For the text-containing cell, return its midpoint in [X, Y] coordinate format. 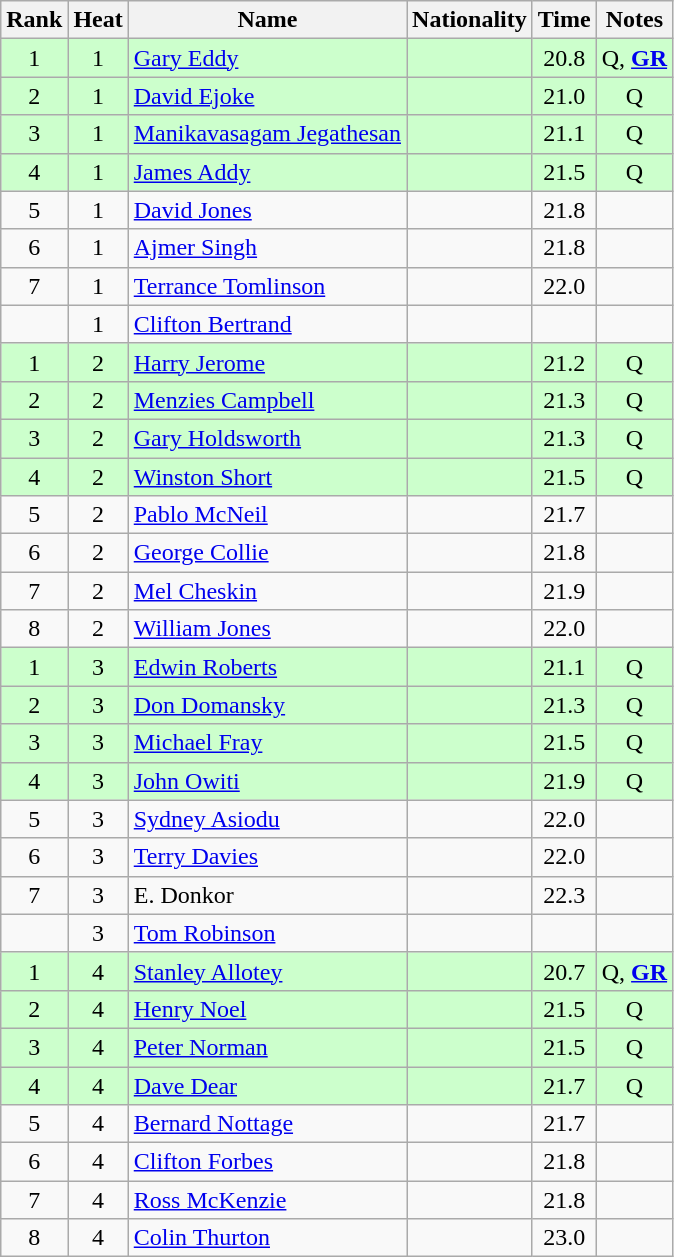
David Jones [267, 210]
21.2 [564, 362]
John Owiti [267, 781]
Henry Noel [267, 1009]
Sydney Asiodu [267, 819]
Bernard Nottage [267, 1124]
Harry Jerome [267, 362]
22.3 [564, 895]
Mel Cheskin [267, 591]
21.0 [564, 96]
Nationality [470, 20]
23.0 [564, 1238]
Winston Short [267, 477]
Stanley Allotey [267, 971]
E. Donkor [267, 895]
Ajmer Singh [267, 248]
George Collie [267, 553]
Colin Thurton [267, 1238]
Terrance Tomlinson [267, 286]
Pablo McNeil [267, 515]
William Jones [267, 629]
20.7 [564, 971]
20.8 [564, 58]
Clifton Bertrand [267, 324]
Heat [98, 20]
Edwin Roberts [267, 667]
Dave Dear [267, 1085]
Don Domansky [267, 705]
Peter Norman [267, 1047]
Ross McKenzie [267, 1200]
Rank [34, 20]
Tom Robinson [267, 933]
Michael Fray [267, 743]
Manikavasagam Jegathesan [267, 134]
Time [564, 20]
David Ejoke [267, 96]
James Addy [267, 172]
Gary Holdsworth [267, 438]
Notes [634, 20]
Gary Eddy [267, 58]
Clifton Forbes [267, 1162]
Terry Davies [267, 857]
Menzies Campbell [267, 400]
Name [267, 20]
